Identify which cell holds the provided text, then report its (x, y) central coordinate. 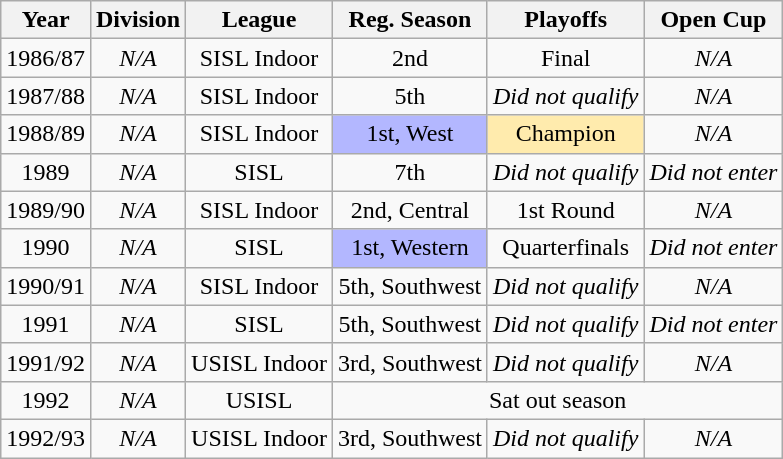
1987/88 (46, 96)
Champion (565, 134)
1st, Western (410, 248)
2nd (410, 58)
Playoffs (565, 20)
Year (46, 20)
1991 (46, 324)
2nd, Central (410, 210)
1992/93 (46, 438)
5th (410, 96)
Sat out season (558, 400)
1989/90 (46, 210)
7th (410, 172)
1990 (46, 248)
Quarterfinals (565, 248)
Reg. Season (410, 20)
USISL (260, 400)
Final (565, 58)
1st, West (410, 134)
Division (138, 20)
1989 (46, 172)
1992 (46, 400)
1991/92 (46, 362)
1986/87 (46, 58)
Open Cup (714, 20)
1990/91 (46, 286)
1988/89 (46, 134)
1st Round (565, 210)
League (260, 20)
